Provide the (x, y) coordinate of the cell's center where the given text is located.  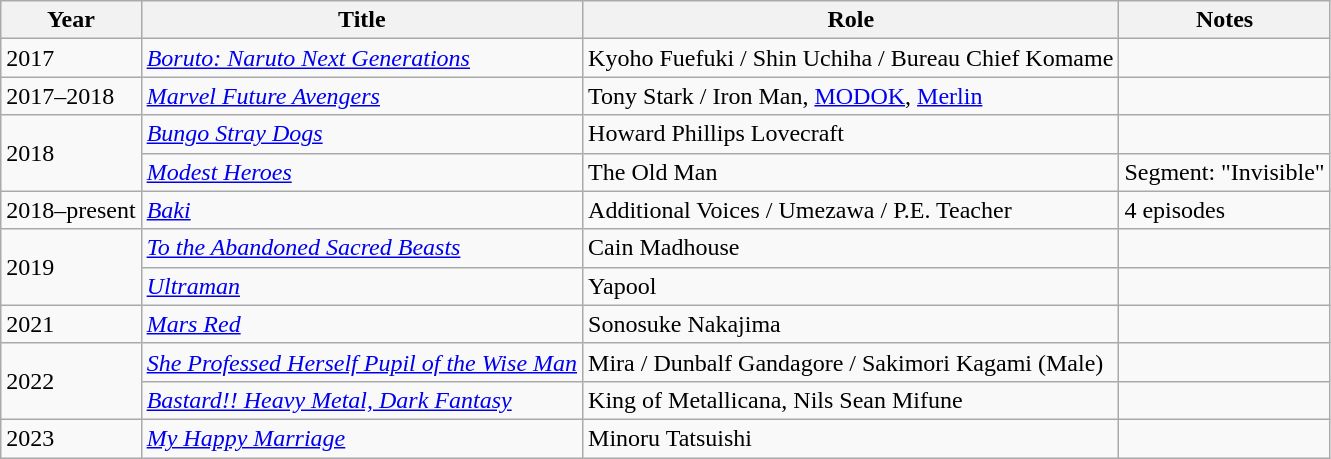
She Professed Herself Pupil of the Wise Man (362, 362)
Tony Stark / Iron Man, MODOK, Merlin (851, 96)
Additional Voices / Umezawa / P.E. Teacher (851, 210)
Howard Phillips Lovecraft (851, 134)
2021 (71, 324)
2022 (71, 381)
The Old Man (851, 172)
Modest Heroes (362, 172)
Title (362, 20)
Role (851, 20)
2017–2018 (71, 96)
Yapool (851, 286)
My Happy Marriage (362, 438)
Baki (362, 210)
Mira / Dunbalf Gandagore / Sakimori Kagami (Male) (851, 362)
Bungo Stray Dogs (362, 134)
2018–present (71, 210)
2018 (71, 153)
2017 (71, 58)
Notes (1224, 20)
Kyoho Fuefuki / Shin Uchiha / Bureau Chief Komame (851, 58)
4 episodes (1224, 210)
King of Metallicana, Nils Sean Mifune (851, 400)
Year (71, 20)
Segment: "Invisible" (1224, 172)
2023 (71, 438)
Mars Red (362, 324)
Marvel Future Avengers (362, 96)
Sonosuke Nakajima (851, 324)
Cain Madhouse (851, 248)
Boruto: Naruto Next Generations (362, 58)
Minoru Tatsuishi (851, 438)
2019 (71, 267)
To the Abandoned Sacred Beasts (362, 248)
Bastard!! Heavy Metal, Dark Fantasy (362, 400)
Ultraman (362, 286)
